Determine the [x, y] coordinate at the center of the cell enclosing the given text.  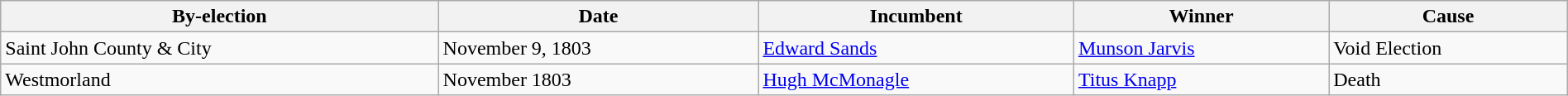
Death [1449, 79]
Titus Knapp [1201, 79]
Saint John County & City [220, 48]
November 9, 1803 [599, 48]
Winner [1201, 17]
Hugh McMonagle [916, 79]
By-election [220, 17]
Void Election [1449, 48]
November 1803 [599, 79]
Date [599, 17]
Edward Sands [916, 48]
Westmorland [220, 79]
Incumbent [916, 17]
Munson Jarvis [1201, 48]
Cause [1449, 17]
